Identify which cell holds the provided text, then report its [X, Y] central coordinate. 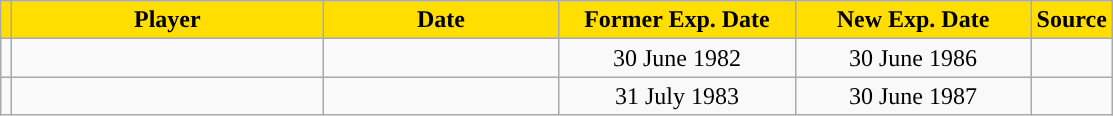
Former Exp. Date [677, 20]
Source [1072, 20]
30 June 1986 [913, 58]
Player [168, 20]
30 June 1982 [677, 58]
Date [441, 20]
New Exp. Date [913, 20]
30 June 1987 [913, 96]
31 July 1983 [677, 96]
